From the cell containing the given text, extract its center point as [x, y] coordinate. 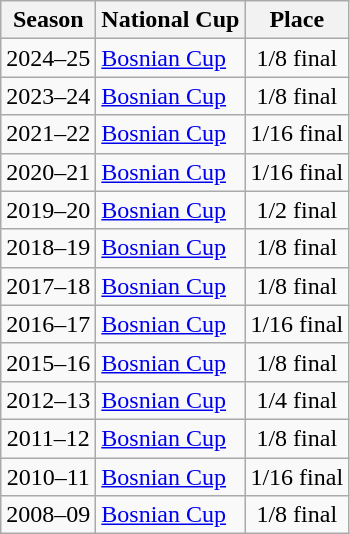
2017–18 [48, 286]
2012–13 [48, 400]
2010–11 [48, 477]
2020–21 [48, 172]
2018–19 [48, 248]
2016–17 [48, 324]
2021–22 [48, 134]
2023–24 [48, 96]
1/4 final [297, 400]
2008–09 [48, 515]
2019–20 [48, 210]
2015–16 [48, 362]
2011–12 [48, 438]
Season [48, 20]
2024–25 [48, 58]
1/2 final [297, 210]
Place [297, 20]
National Cup [170, 20]
